Pinpoint the cell where the given text exists, returning its (x, y) midpoint coordinate. 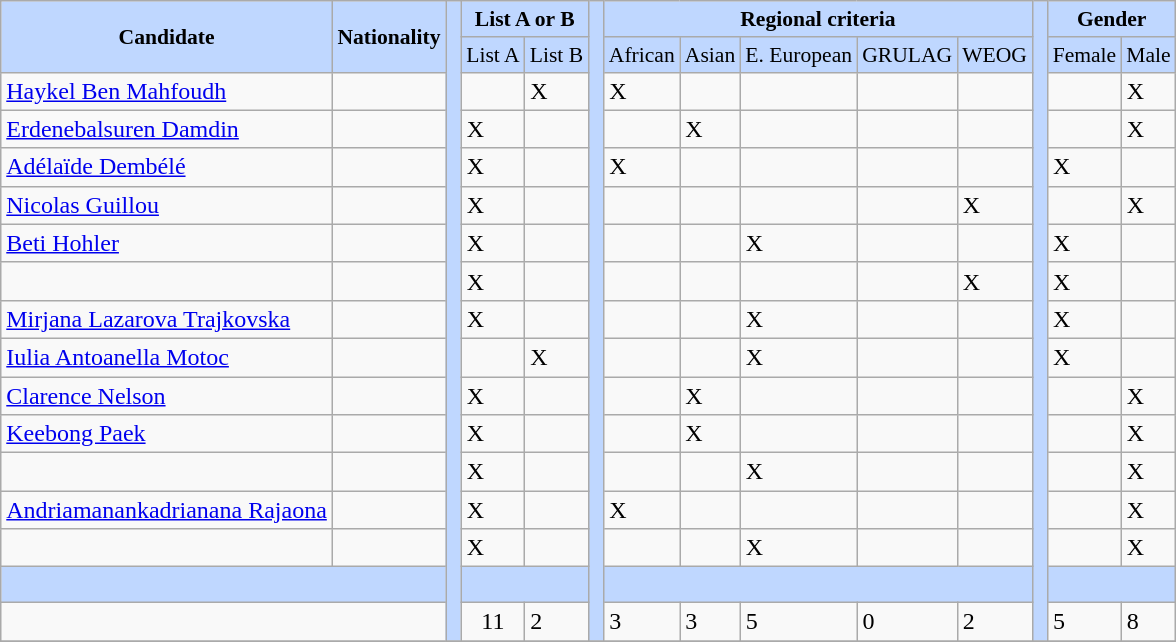
Nicolas Guillou (167, 205)
Erdenebalsuren Damdin (167, 129)
Asian (710, 54)
Male (1148, 54)
GRULAG (907, 54)
8 (1148, 621)
WEOG (994, 54)
Female (1085, 54)
E. European (798, 54)
11 (493, 621)
Haykel Ben Mahfoudh (167, 91)
List A (493, 54)
Mirjana Lazarova Trajkovska (167, 319)
Candidate (167, 36)
Andriamanankadrianana Rajaona (167, 510)
Beti Hohler (167, 243)
Regional criteria (818, 19)
Clarence Nelson (167, 395)
Gender (1112, 19)
Adélaïde Dembélé (167, 167)
List B (557, 54)
Iulia Antoanella Motoc (167, 357)
Keebong Paek (167, 434)
0 (907, 621)
List A or B (524, 19)
African (642, 54)
Nationality (388, 36)
